Return the (X, Y) coordinate for the center point of the cell that contains the specified text.  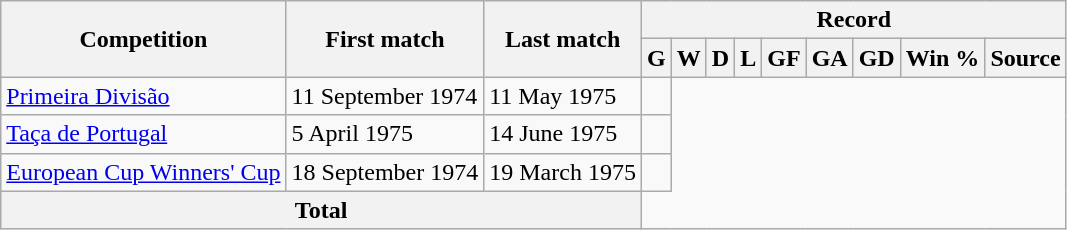
11 September 1974 (385, 96)
W (688, 58)
Win % (942, 58)
Last match (563, 39)
GA (830, 58)
Source (1026, 58)
19 March 1975 (563, 172)
European Cup Winners' Cup (144, 172)
5 April 1975 (385, 134)
11 May 1975 (563, 96)
D (720, 58)
14 June 1975 (563, 134)
Total (322, 210)
L (748, 58)
18 September 1974 (385, 172)
GD (876, 58)
First match (385, 39)
Taça de Portugal (144, 134)
G (656, 58)
Record (854, 20)
Competition (144, 39)
GF (784, 58)
Primeira Divisão (144, 96)
